Identify which cell holds the provided text, then report its [X, Y] central coordinate. 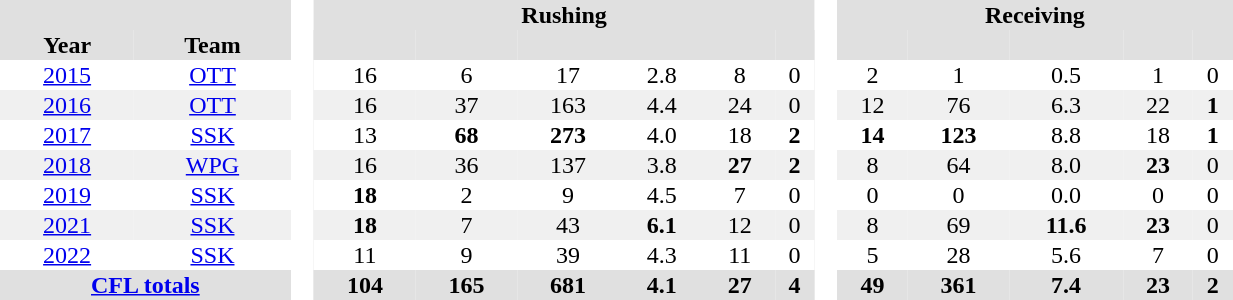
6.1 [662, 225]
5.6 [1066, 255]
104 [365, 285]
CFL totals [146, 285]
2015 [67, 75]
681 [568, 285]
361 [959, 285]
69 [959, 225]
13 [365, 135]
137 [568, 165]
273 [568, 135]
2017 [67, 135]
4.3 [662, 255]
28 [959, 255]
2.8 [662, 75]
5 [872, 255]
3.8 [662, 165]
123 [959, 135]
11.6 [1066, 225]
6.3 [1066, 105]
4.0 [662, 135]
WPG [212, 165]
Year [67, 45]
49 [872, 285]
Receiving [1034, 15]
4.1 [662, 285]
14 [872, 135]
39 [568, 255]
43 [568, 225]
68 [467, 135]
22 [1158, 105]
6 [467, 75]
4.4 [662, 105]
8.8 [1066, 135]
163 [568, 105]
4.5 [662, 195]
2016 [67, 105]
4 [794, 285]
17 [568, 75]
165 [467, 285]
37 [467, 105]
2019 [67, 195]
2022 [67, 255]
Team [212, 45]
24 [740, 105]
0.5 [1066, 75]
64 [959, 165]
36 [467, 165]
7.4 [1066, 285]
2021 [67, 225]
0.0 [1066, 195]
Rushing [564, 15]
2018 [67, 165]
8.0 [1066, 165]
76 [959, 105]
